Return the [x, y] coordinate for the center point of the cell that contains the specified text.  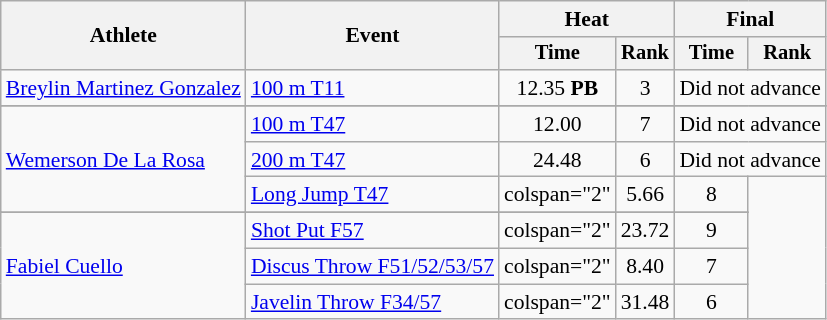
Athlete [124, 36]
3 [646, 88]
100 m T47 [372, 124]
24.48 [558, 160]
Wemerson De La Rosa [124, 160]
Long Jump T47 [372, 195]
12.35 PB [558, 88]
8.40 [646, 267]
Javelin Throw F34/57 [372, 302]
Final [750, 19]
8 [711, 195]
100 m T11 [372, 88]
Breylin Martinez Gonzalez [124, 88]
Shot Put F57 [372, 231]
31.48 [646, 302]
Event [372, 36]
Heat [586, 19]
23.72 [646, 231]
12.00 [558, 124]
9 [711, 231]
5.66 [646, 195]
Fabiel Cuello [124, 266]
200 m T47 [372, 160]
Discus Throw F51/52/53/57 [372, 267]
